Capture the cell that displays the provided text and extract its (x, y) central coordinate. 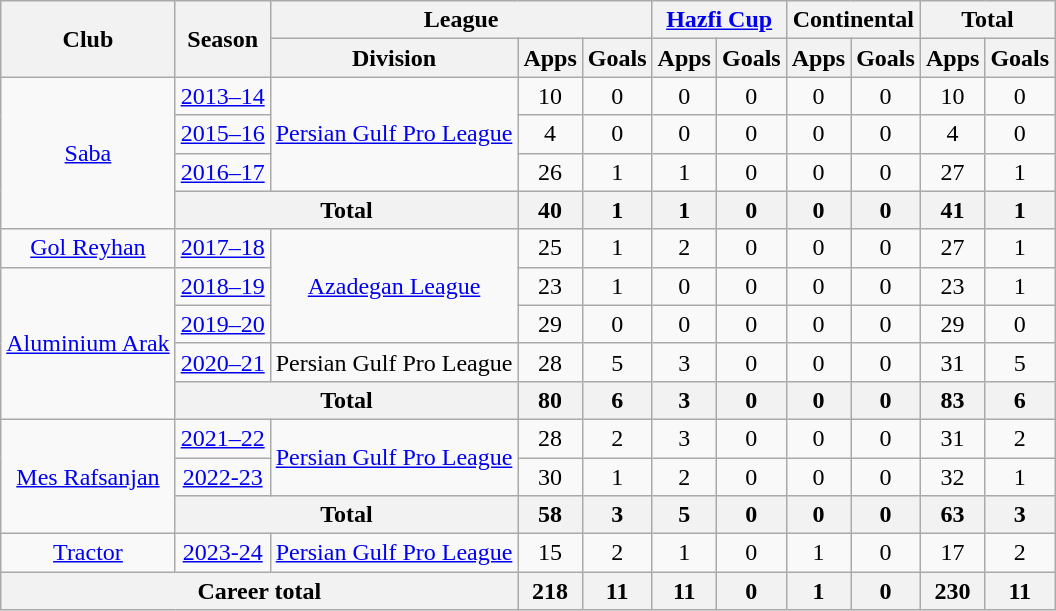
Gol Reyhan (88, 248)
15 (550, 553)
2021–22 (222, 438)
2019–20 (222, 324)
17 (952, 553)
Hazfi Cup (719, 20)
2015–16 (222, 134)
Season (222, 39)
40 (550, 210)
Continental (853, 20)
2023-24 (222, 553)
2022-23 (222, 477)
Aluminium Arak (88, 343)
218 (550, 591)
63 (952, 515)
2013–14 (222, 96)
25 (550, 248)
58 (550, 515)
80 (550, 400)
Saba (88, 153)
32 (952, 477)
Club (88, 39)
2017–18 (222, 248)
2020–21 (222, 362)
41 (952, 210)
2016–17 (222, 172)
Tractor (88, 553)
230 (952, 591)
Career total (260, 591)
League (461, 20)
Division (394, 58)
30 (550, 477)
2018–19 (222, 286)
Mes Rafsanjan (88, 476)
83 (952, 400)
26 (550, 172)
Azadegan League (394, 286)
